Provide the [X, Y] coordinate of the cell's center where the given text is located.  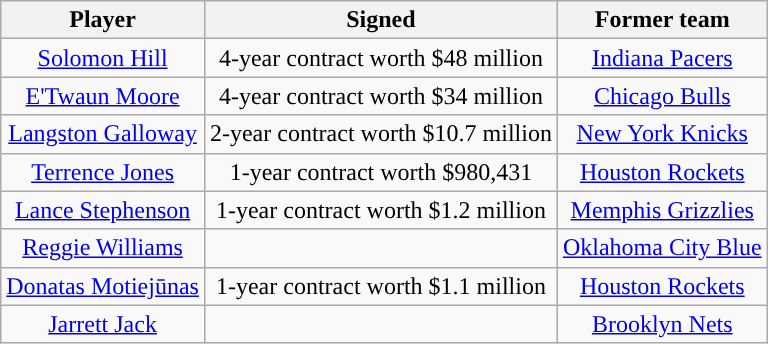
Langston Galloway [103, 134]
E'Twaun Moore [103, 96]
Donatas Motiejūnas [103, 286]
Chicago Bulls [662, 96]
Terrence Jones [103, 172]
Signed [380, 20]
Reggie Williams [103, 248]
Indiana Pacers [662, 58]
Player [103, 20]
Oklahoma City Blue [662, 248]
4-year contract worth $48 million [380, 58]
Brooklyn Nets [662, 324]
New York Knicks [662, 134]
1-year contract worth $980,431 [380, 172]
Jarrett Jack [103, 324]
4-year contract worth $34 million [380, 96]
Former team [662, 20]
2-year contract worth $10.7 million [380, 134]
1-year contract worth $1.2 million [380, 210]
Solomon Hill [103, 58]
Lance Stephenson [103, 210]
1-year contract worth $1.1 million [380, 286]
Memphis Grizzlies [662, 210]
